Determine the (X, Y) coordinate at the center of the cell enclosing the given text.  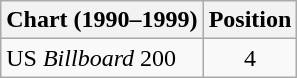
4 (250, 58)
Position (250, 20)
Chart (1990–1999) (102, 20)
US Billboard 200 (102, 58)
